Determine the (X, Y) coordinate at the center of the cell enclosing the given text.  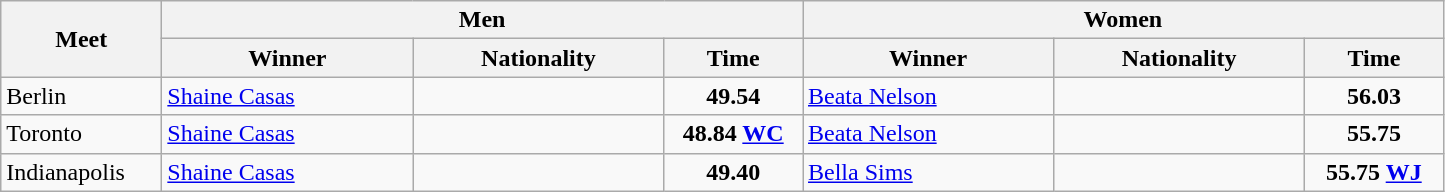
Indianapolis (82, 172)
Meet (82, 39)
Berlin (82, 96)
56.03 (1374, 96)
55.75 (1374, 134)
Men (482, 20)
Women (1122, 20)
55.75 WJ (1374, 172)
48.84 WC (734, 134)
49.54 (734, 96)
Bella Sims (928, 172)
49.40 (734, 172)
Toronto (82, 134)
